From the cell containing the given text, extract its center point as [X, Y] coordinate. 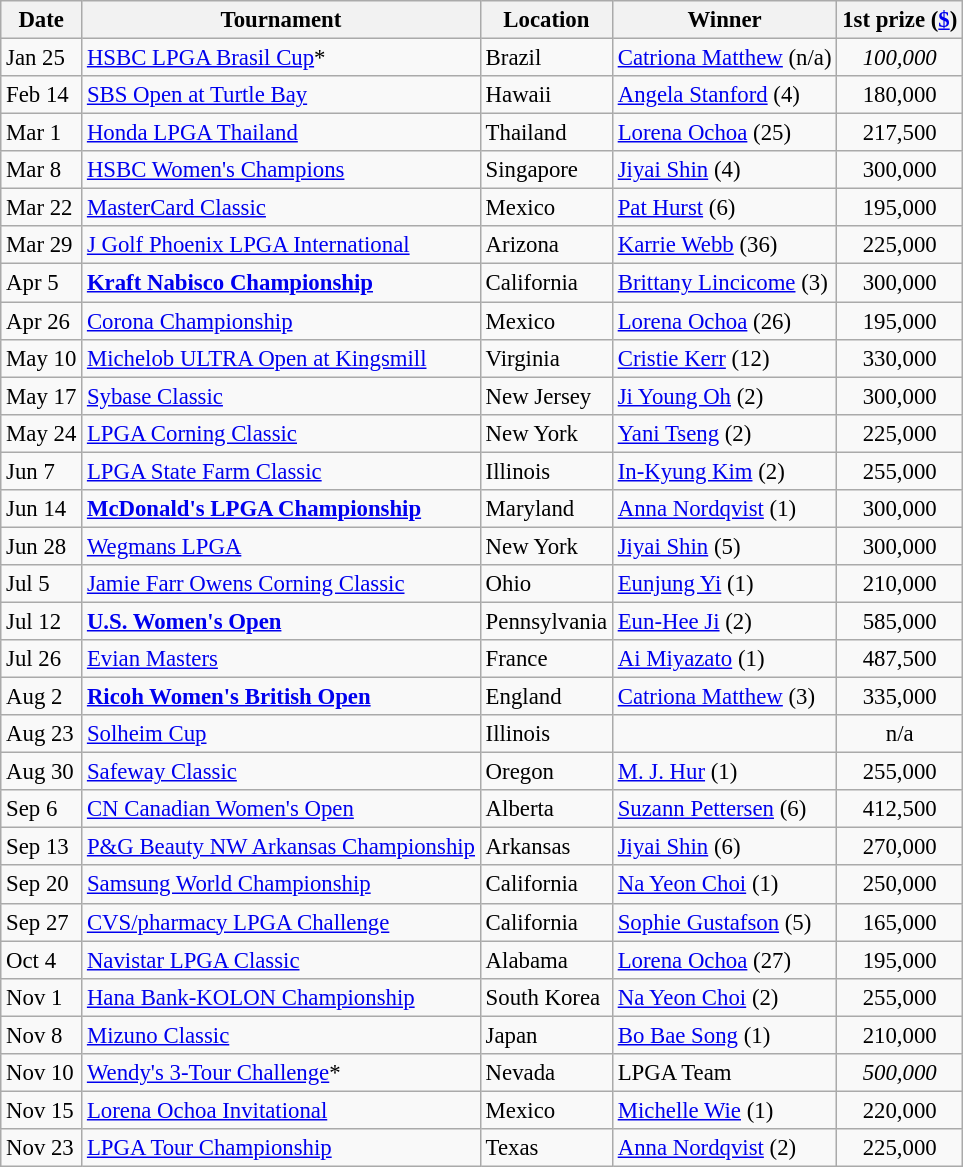
Lorena Ochoa (25) [724, 133]
Na Yeon Choi (1) [724, 885]
Angela Stanford (4) [724, 95]
n/a [900, 734]
Ji Young Oh (2) [724, 396]
Evian Masters [282, 659]
Eun-Hee Ji (2) [724, 621]
Navistar LPGA Classic [282, 960]
487,500 [900, 659]
Jamie Farr Owens Corning Classic [282, 584]
Nevada [546, 1073]
Lorena Ochoa (27) [724, 960]
P&G Beauty NW Arkansas Championship [282, 847]
Karrie Webb (36) [724, 245]
Corona Championship [282, 321]
Na Yeon Choi (2) [724, 997]
France [546, 659]
Michelle Wie (1) [724, 1110]
McDonald's LPGA Championship [282, 509]
Mar 22 [42, 208]
Jiyai Shin (6) [724, 847]
Oregon [546, 772]
Mar 29 [42, 245]
220,000 [900, 1110]
CVS/pharmacy LPGA Challenge [282, 922]
HSBC LPGA Brasil Cup* [282, 58]
England [546, 697]
270,000 [900, 847]
LPGA Corning Classic [282, 433]
Eunjung Yi (1) [724, 584]
Japan [546, 1035]
Aug 23 [42, 734]
May 24 [42, 433]
585,000 [900, 621]
Alberta [546, 809]
Catriona Matthew (3) [724, 697]
M. J. Hur (1) [724, 772]
LPGA State Farm Classic [282, 471]
Nov 8 [42, 1035]
Oct 4 [42, 960]
Feb 14 [42, 95]
Winner [724, 20]
Jun 7 [42, 471]
Solheim Cup [282, 734]
Virginia [546, 358]
Aug 30 [42, 772]
Jun 14 [42, 509]
Ricoh Women's British Open [282, 697]
Honda LPGA Thailand [282, 133]
Mar 1 [42, 133]
217,500 [900, 133]
Sybase Classic [282, 396]
Cristie Kerr (12) [724, 358]
Pennsylvania [546, 621]
Ohio [546, 584]
Catriona Matthew (n/a) [724, 58]
Maryland [546, 509]
Bo Bae Song (1) [724, 1035]
HSBC Women's Champions [282, 170]
Michelob ULTRA Open at Kingsmill [282, 358]
Date [42, 20]
Anna Nordqvist (1) [724, 509]
Samsung World Championship [282, 885]
100,000 [900, 58]
Mar 8 [42, 170]
Hawaii [546, 95]
May 17 [42, 396]
Apr 5 [42, 283]
In-Kyung Kim (2) [724, 471]
J Golf Phoenix LPGA International [282, 245]
Jiyai Shin (5) [724, 546]
250,000 [900, 885]
Sophie Gustafson (5) [724, 922]
Singapore [546, 170]
SBS Open at Turtle Bay [282, 95]
Jul 5 [42, 584]
Suzann Pettersen (6) [724, 809]
MasterCard Classic [282, 208]
LPGA Tour Championship [282, 1148]
Texas [546, 1148]
Jan 25 [42, 58]
Mizuno Classic [282, 1035]
Safeway Classic [282, 772]
Apr 26 [42, 321]
Nov 10 [42, 1073]
Alabama [546, 960]
South Korea [546, 997]
U.S. Women's Open [282, 621]
Pat Hurst (6) [724, 208]
1st prize ($) [900, 20]
Ai Miyazato (1) [724, 659]
Arkansas [546, 847]
Jul 26 [42, 659]
Sep 27 [42, 922]
New Jersey [546, 396]
Aug 2 [42, 697]
Brazil [546, 58]
Thailand [546, 133]
500,000 [900, 1073]
Wendy's 3-Tour Challenge* [282, 1073]
Jiyai Shin (4) [724, 170]
Nov 15 [42, 1110]
412,500 [900, 809]
CN Canadian Women's Open [282, 809]
Nov 23 [42, 1148]
Brittany Lincicome (3) [724, 283]
LPGA Team [724, 1073]
Arizona [546, 245]
330,000 [900, 358]
Yani Tseng (2) [724, 433]
Sep 6 [42, 809]
335,000 [900, 697]
Sep 20 [42, 885]
May 10 [42, 358]
165,000 [900, 922]
180,000 [900, 95]
Hana Bank-KOLON Championship [282, 997]
Tournament [282, 20]
Sep 13 [42, 847]
Nov 1 [42, 997]
Jun 28 [42, 546]
Wegmans LPGA [282, 546]
Location [546, 20]
Anna Nordqvist (2) [724, 1148]
Lorena Ochoa (26) [724, 321]
Jul 12 [42, 621]
Kraft Nabisco Championship [282, 283]
Lorena Ochoa Invitational [282, 1110]
